Capture the cell that displays the provided text and extract its (X, Y) central coordinate. 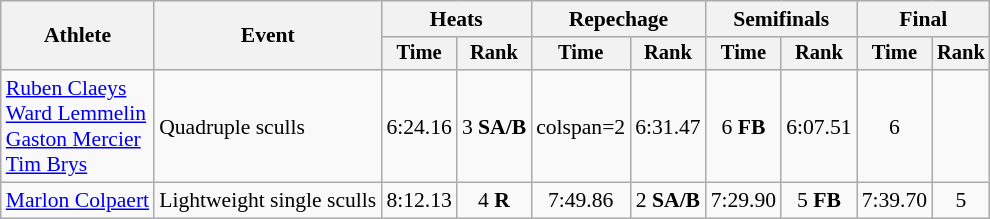
Repechage (618, 19)
6 (894, 126)
Semifinals (782, 19)
Ruben ClaeysWard LemmelinGaston MercierTim Brys (78, 126)
Final (924, 19)
6:07.51 (818, 126)
6 FB (744, 126)
6:24.16 (418, 126)
5 (961, 201)
7:49.86 (580, 201)
Heats (456, 19)
6:31.47 (668, 126)
colspan=2 (580, 126)
3 SA/B (494, 126)
Lightweight single sculls (268, 201)
4 R (494, 201)
Marlon Colpaert (78, 201)
Quadruple sculls (268, 126)
8:12.13 (418, 201)
7:29.90 (744, 201)
5 FB (818, 201)
2 SA/B (668, 201)
7:39.70 (894, 201)
Event (268, 36)
Athlete (78, 36)
